Find where the given text appears and provide that cell's center as (x, y) coordinate. 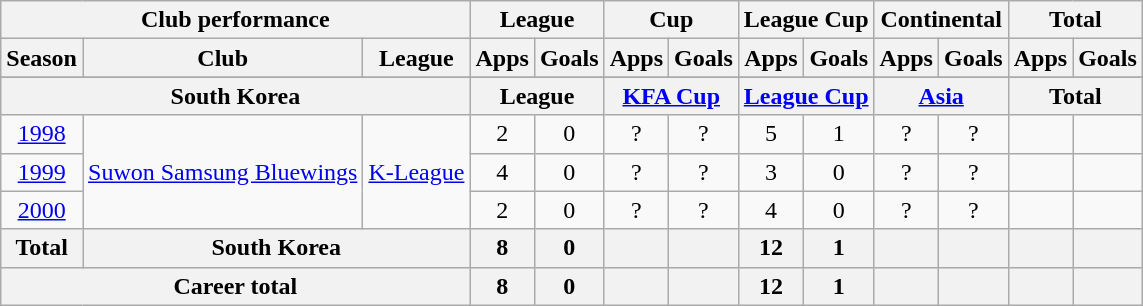
Club performance (236, 20)
Season (42, 58)
Career total (236, 286)
3 (770, 172)
1998 (42, 134)
Cup (671, 20)
Continental (941, 20)
2000 (42, 210)
Asia (941, 96)
Club (222, 58)
KFA Cup (671, 96)
1999 (42, 172)
Suwon Samsung Bluewings (222, 172)
5 (770, 134)
K-League (416, 172)
